Output the [x, y] coordinate of the center of the cell containing the given text.  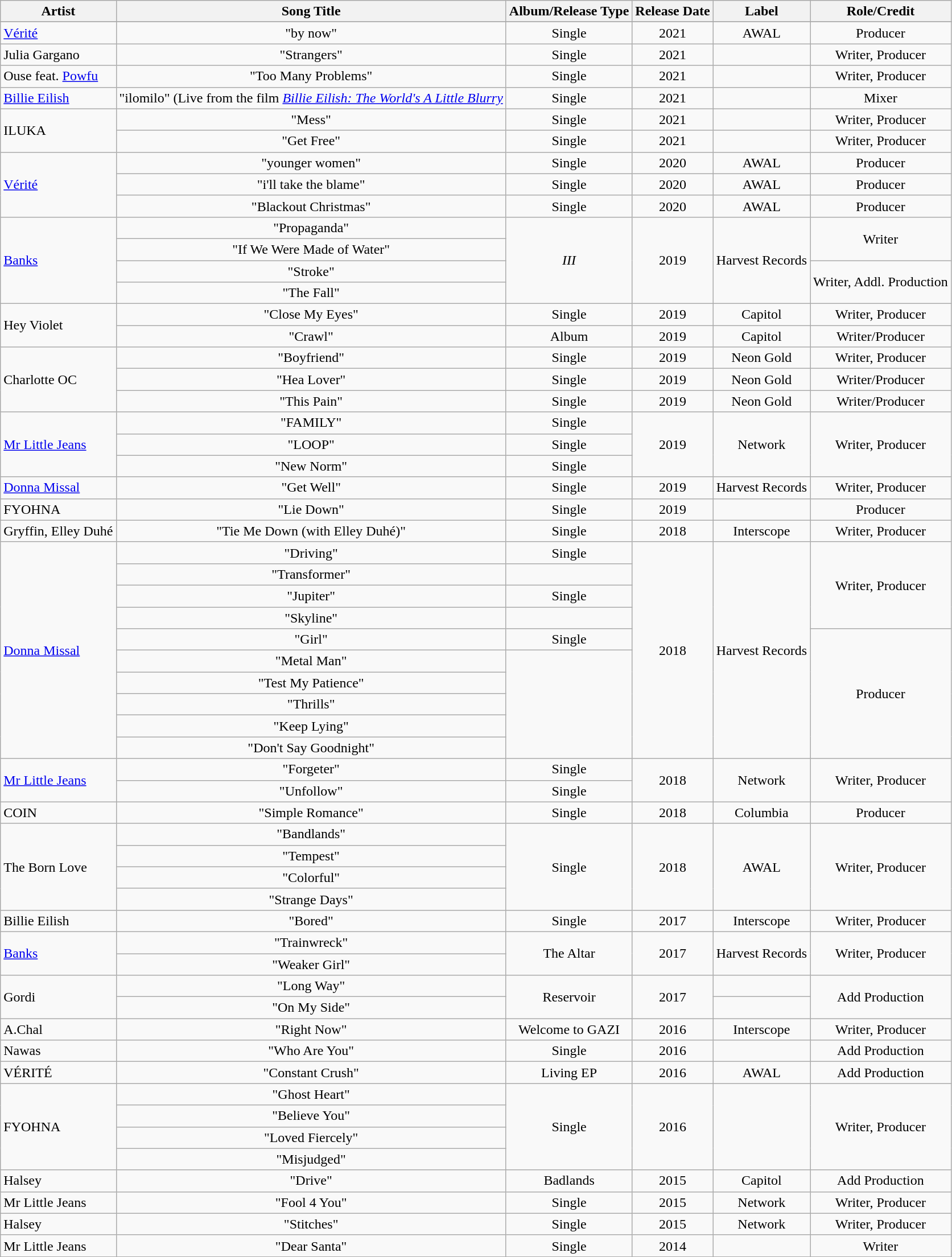
"Fool 4 You" [311, 1202]
ILUKA [58, 130]
"On My Side" [311, 1008]
"Stroke" [311, 271]
Album/Release Type [569, 11]
"Too Many Problems" [311, 76]
"Blackout Christmas" [311, 206]
"Mess" [311, 119]
2014 [673, 1246]
"Strangers" [311, 55]
"ilomilo" (Live from the film Billie Eilish: The World's A Little Blurry [311, 98]
"Skyline" [311, 617]
"Close My Eyes" [311, 315]
"Dear Santa" [311, 1246]
"Simple Romance" [311, 813]
"Trainwreck" [311, 942]
Ouse feat. Powfu [58, 76]
"If We Were Made of Water" [311, 249]
Role/Credit [881, 11]
Charlotte OC [58, 380]
"Strange Days" [311, 899]
"Stitches" [311, 1224]
Reservoir [569, 997]
"Keep Lying" [311, 726]
"FAMILY" [311, 423]
"Bandlands" [311, 834]
III [569, 260]
Writer, Addl. Production [881, 282]
Columbia [761, 813]
"Don't Say Goodnight" [311, 748]
"Constant Crush" [311, 1073]
"Drive" [311, 1181]
"Bored" [311, 921]
Gordi [58, 997]
VÉRITÉ [58, 1073]
"Thrills" [311, 704]
"Forgeter" [311, 769]
Gryffin, Elley Duhé [58, 531]
COIN [58, 813]
"Believe You" [311, 1116]
"Transformer" [311, 574]
"Loved Fiercely" [311, 1138]
The Born Love [58, 867]
"Unfollow" [311, 791]
Julia Gargano [58, 55]
"Metal Man" [311, 661]
"Crawl" [311, 336]
"Tempest" [311, 856]
"Hea Lover" [311, 380]
"Get Well" [311, 488]
Hey Violet [58, 325]
"Girl" [311, 640]
"Boyfriend" [311, 358]
The Altar [569, 953]
"Long Way" [311, 986]
Song Title [311, 11]
"Weaker Girl" [311, 965]
"Get Free" [311, 141]
"by now" [311, 33]
"Driving" [311, 553]
Living EP [569, 1073]
Badlands [569, 1181]
Welcome to GAZI [569, 1029]
Album [569, 336]
"Tie Me Down (with Elley Duhé)" [311, 531]
"Propaganda" [311, 228]
"Jupiter" [311, 596]
"New Norm" [311, 466]
A.Chal [58, 1029]
Label [761, 11]
Nawas [58, 1051]
Artist [58, 11]
"LOOP" [311, 444]
"This Pain" [311, 401]
"The Fall" [311, 293]
"Lie Down" [311, 509]
Release Date [673, 11]
"Who Are You" [311, 1051]
Mixer [881, 98]
"Test My Patience" [311, 683]
"younger women" [311, 163]
"i'll take the blame" [311, 184]
"Ghost Heart" [311, 1094]
"Misjudged" [311, 1159]
"Right Now" [311, 1029]
"Colorful" [311, 877]
